Return the (X, Y) coordinate for the center point of the cell that contains the specified text.  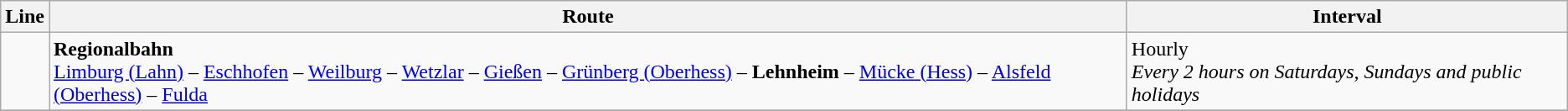
Hourly Every 2 hours on Saturdays, Sundays and public holidays (1347, 71)
Line (25, 17)
Interval (1347, 17)
Route (588, 17)
RegionalbahnLimburg (Lahn) – Eschhofen – Weilburg – Wetzlar – Gießen – Grünberg (Oberhess) – Lehnheim – Mücke (Hess) – Alsfeld (Oberhess) – Fulda (588, 71)
